Capture the cell that displays the provided text and extract its [X, Y] central coordinate. 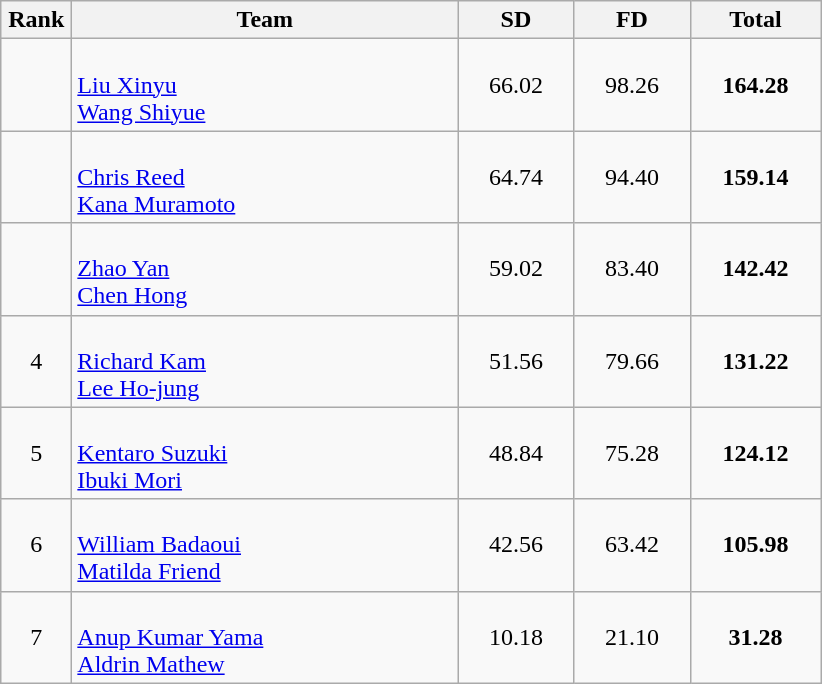
Kentaro SuzukiIbuki Mori [265, 453]
Richard KamLee Ho-jung [265, 361]
105.98 [756, 545]
7 [36, 637]
6 [36, 545]
164.28 [756, 85]
Zhao YanChen Hong [265, 269]
64.74 [516, 177]
131.22 [756, 361]
Anup Kumar YamaAldrin Mathew [265, 637]
124.12 [756, 453]
SD [516, 20]
75.28 [632, 453]
142.42 [756, 269]
Total [756, 20]
Chris ReedKana Muramoto [265, 177]
William BadaouiMatilda Friend [265, 545]
51.56 [516, 361]
21.10 [632, 637]
42.56 [516, 545]
98.26 [632, 85]
31.28 [756, 637]
Liu XinyuWang Shiyue [265, 85]
159.14 [756, 177]
66.02 [516, 85]
83.40 [632, 269]
59.02 [516, 269]
94.40 [632, 177]
4 [36, 361]
10.18 [516, 637]
63.42 [632, 545]
Rank [36, 20]
FD [632, 20]
48.84 [516, 453]
79.66 [632, 361]
Team [265, 20]
5 [36, 453]
